Identify which cell holds the provided text, then report its (x, y) central coordinate. 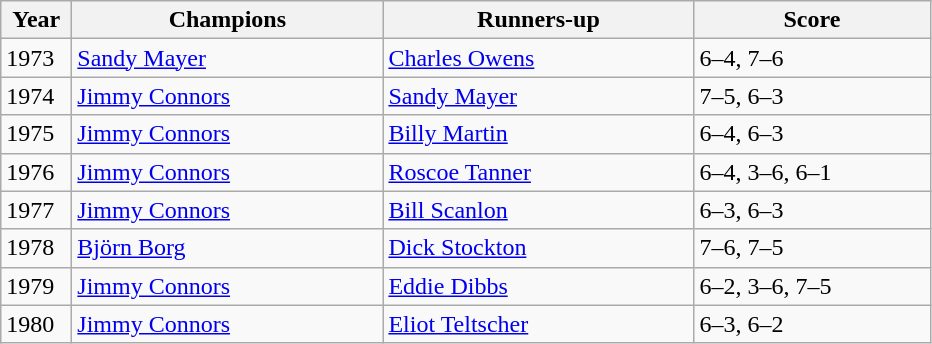
1978 (36, 248)
1976 (36, 172)
Roscoe Tanner (538, 172)
Score (812, 20)
6–3, 6–2 (812, 324)
Eliot Teltscher (538, 324)
6–4, 3–6, 6–1 (812, 172)
Björn Borg (228, 248)
Year (36, 20)
1980 (36, 324)
1973 (36, 58)
Billy Martin (538, 134)
Bill Scanlon (538, 210)
Dick Stockton (538, 248)
7–5, 6–3 (812, 96)
6–3, 6–3 (812, 210)
Runners-up (538, 20)
1975 (36, 134)
Champions (228, 20)
6–2, 3–6, 7–5 (812, 286)
1974 (36, 96)
Eddie Dibbs (538, 286)
1979 (36, 286)
Charles Owens (538, 58)
6–4, 6–3 (812, 134)
7–6, 7–5 (812, 248)
6–4, 7–6 (812, 58)
1977 (36, 210)
